Output the (x, y) coordinate of the center of the cell containing the given text.  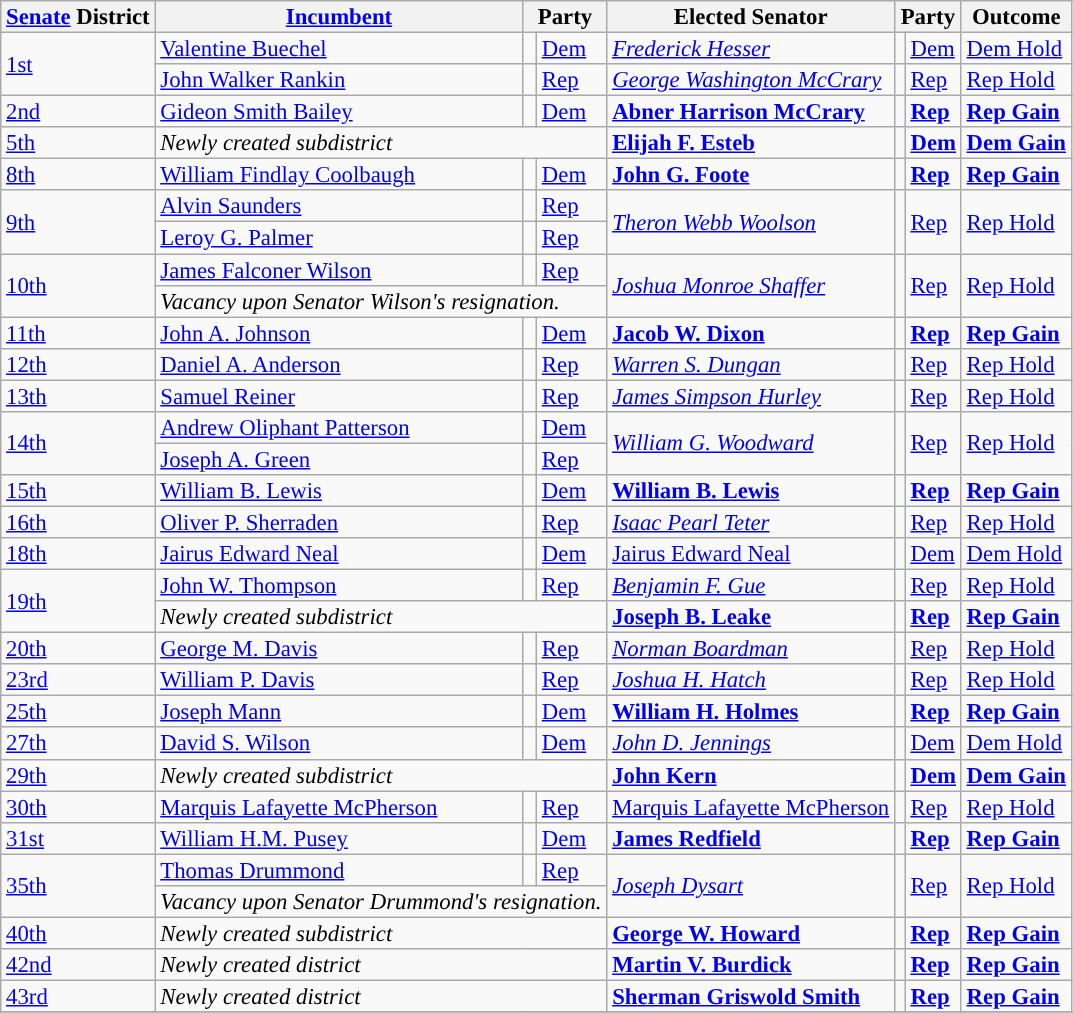
29th (78, 775)
13th (78, 396)
Norman Boardman (751, 649)
William H. Holmes (751, 712)
James Simpson Hurley (751, 396)
27th (78, 744)
31st (78, 838)
Theron Webb Woolson (751, 222)
William H.M. Pusey (339, 838)
14th (78, 444)
9th (78, 222)
Incumbent (339, 17)
Oliver P. Sherraden (339, 522)
Daniel A. Anderson (339, 364)
Joseph Dysart (751, 886)
Leroy G. Palmer (339, 238)
20th (78, 649)
Joseph B. Leake (751, 617)
Joshua H. Hatch (751, 680)
John Kern (751, 775)
William Findlay Coolbaugh (339, 175)
Elected Senator (751, 17)
Samuel Reiner (339, 396)
George M. Davis (339, 649)
George W. Howard (751, 933)
James Falconer Wilson (339, 270)
Joseph A. Green (339, 459)
James Redfield (751, 838)
15th (78, 491)
John Walker Rankin (339, 80)
Joshua Monroe Shaffer (751, 286)
Abner Harrison McCrary (751, 112)
Joseph Mann (339, 712)
30th (78, 807)
Martin V. Burdick (751, 965)
25th (78, 712)
18th (78, 554)
12th (78, 364)
Vacancy upon Senator Wilson's resignation. (381, 301)
David S. Wilson (339, 744)
John G. Foote (751, 175)
Frederick Hesser (751, 49)
George Washington McCrary (751, 80)
Elijah F. Esteb (751, 143)
John W. Thompson (339, 586)
8th (78, 175)
5th (78, 143)
16th (78, 522)
Jacob W. Dixon (751, 333)
William P. Davis (339, 680)
42nd (78, 965)
Senate District (78, 17)
19th (78, 602)
Gideon Smith Bailey (339, 112)
William G. Woodward (751, 444)
Vacancy upon Senator Drummond's resignation. (381, 902)
John A. Johnson (339, 333)
35th (78, 886)
23rd (78, 680)
2nd (78, 112)
Andrew Oliphant Patterson (339, 428)
Thomas Drummond (339, 870)
Sherman Griswold Smith (751, 996)
11th (78, 333)
10th (78, 286)
Benjamin F. Gue (751, 586)
Alvin Saunders (339, 206)
40th (78, 933)
43rd (78, 996)
John D. Jennings (751, 744)
Outcome (1016, 17)
Warren S. Dungan (751, 364)
1st (78, 64)
Isaac Pearl Teter (751, 522)
Valentine Buechel (339, 49)
